Return the (x, y) coordinate for the center point of the cell that contains the specified text.  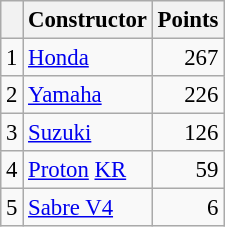
Points (188, 20)
Suzuki (88, 133)
4 (12, 170)
3 (12, 133)
Honda (88, 58)
59 (188, 170)
226 (188, 95)
6 (188, 208)
126 (188, 133)
5 (12, 208)
2 (12, 95)
1 (12, 58)
Yamaha (88, 95)
Sabre V4 (88, 208)
Constructor (88, 20)
267 (188, 58)
Proton KR (88, 170)
